Capture the cell that displays the provided text and extract its [x, y] central coordinate. 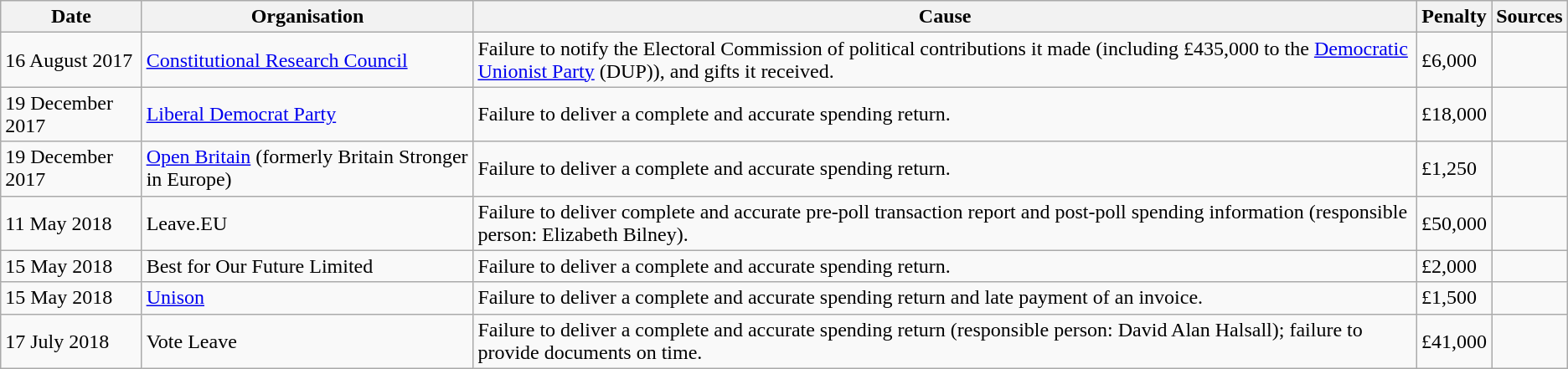
Liberal Democrat Party [307, 114]
Date [71, 17]
Unison [307, 298]
£41,000 [1454, 341]
Failure to deliver complete and accurate pre-poll transaction report and post-poll spending information (responsible person: Elizabeth Bilney). [945, 223]
Failure to deliver a complete and accurate spending return (responsible person: David Alan Halsall); failure to provide documents on time. [945, 341]
Penalty [1454, 17]
£1,250 [1454, 169]
Constitutional Research Council [307, 60]
Open Britain (formerly Britain Stronger in Europe) [307, 169]
Vote Leave [307, 341]
£6,000 [1454, 60]
Sources [1529, 17]
11 May 2018 [71, 223]
Failure to deliver a complete and accurate spending return and late payment of an invoice. [945, 298]
Cause [945, 17]
16 August 2017 [71, 60]
£2,000 [1454, 266]
Leave.EU [307, 223]
£50,000 [1454, 223]
Organisation [307, 17]
£1,500 [1454, 298]
17 July 2018 [71, 341]
£18,000 [1454, 114]
Best for Our Future Limited [307, 266]
